For the text-containing cell, return its midpoint in (X, Y) coordinate format. 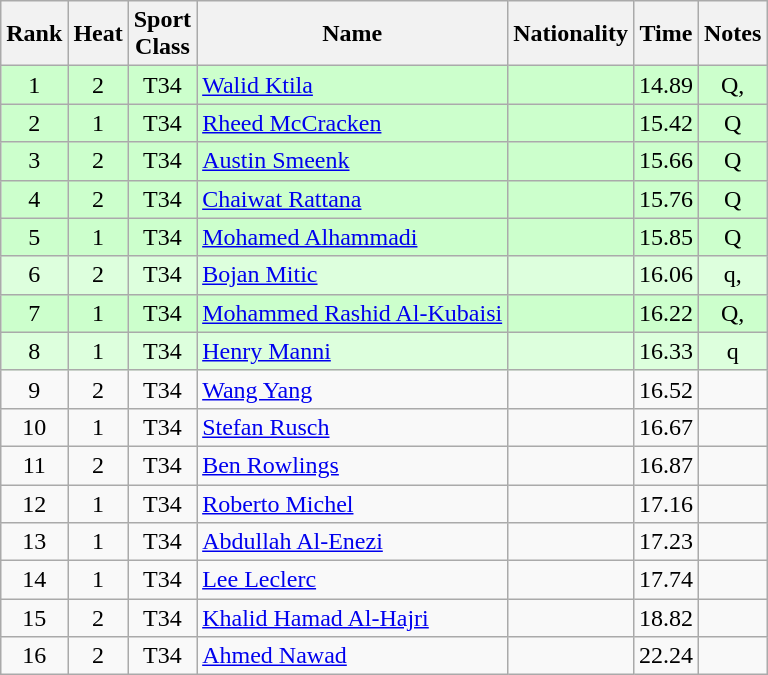
15.66 (666, 161)
Mohammed Rashid Al-Kubaisi (352, 313)
7 (34, 313)
17.23 (666, 542)
3 (34, 161)
Wang Yang (352, 389)
Ben Rowlings (352, 465)
5 (34, 237)
15.85 (666, 237)
17.16 (666, 503)
15 (34, 618)
14 (34, 580)
Henry Manni (352, 351)
Lee Leclerc (352, 580)
Notes (732, 34)
16.33 (666, 351)
18.82 (666, 618)
Khalid Hamad Al-Hajri (352, 618)
22.24 (666, 656)
Chaiwat Rattana (352, 199)
11 (34, 465)
Heat (98, 34)
Nationality (571, 34)
16 (34, 656)
15.42 (666, 123)
Stefan Rusch (352, 427)
Time (666, 34)
q, (732, 275)
Roberto Michel (352, 503)
16.87 (666, 465)
17.74 (666, 580)
12 (34, 503)
16.22 (666, 313)
14.89 (666, 85)
q (732, 351)
Name (352, 34)
10 (34, 427)
8 (34, 351)
16.52 (666, 389)
SportClass (162, 34)
6 (34, 275)
Bojan Mitic (352, 275)
15.76 (666, 199)
16.67 (666, 427)
Ahmed Nawad (352, 656)
13 (34, 542)
Austin Smeenk (352, 161)
Rank (34, 34)
Abdullah Al-Enezi (352, 542)
9 (34, 389)
Rheed McCracken (352, 123)
4 (34, 199)
Mohamed Alhammadi (352, 237)
16.06 (666, 275)
Walid Ktila (352, 85)
